Locate the cell with the specified text and output its [x, y] center coordinate. 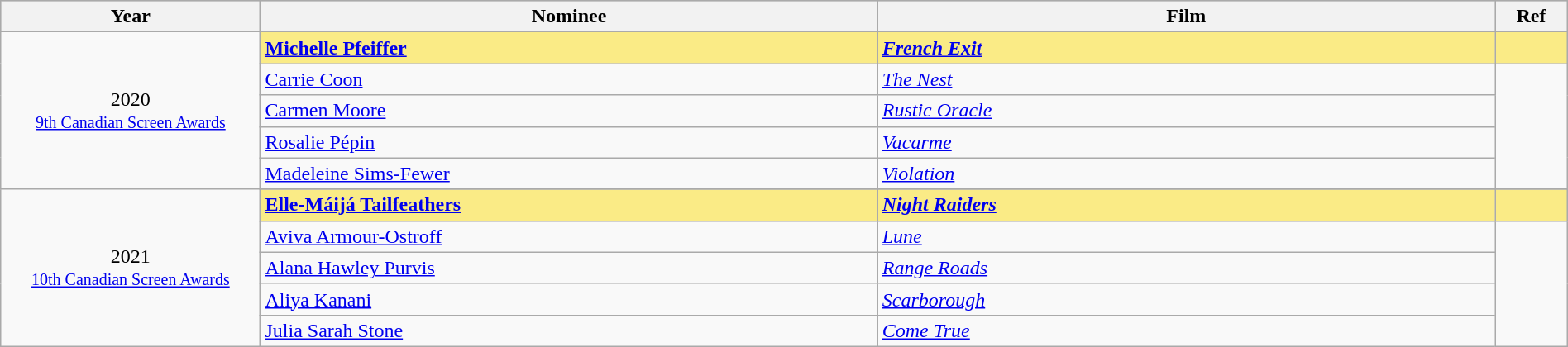
Night Raiders [1186, 205]
Madeleine Sims-Fewer [569, 173]
The Nest [1186, 79]
Scarborough [1186, 299]
Come True [1186, 330]
Rustic Oracle [1186, 111]
Vacarme [1186, 142]
Film [1186, 17]
Elle-Máijá Tailfeathers [569, 205]
Ref [1532, 17]
2020 9th Canadian Screen Awards [131, 111]
Year [131, 17]
Rosalie Pépin [569, 142]
Lune [1186, 236]
Aliya Kanani [569, 299]
Carrie Coon [569, 79]
Violation [1186, 173]
Michelle Pfeiffer [569, 48]
Julia Sarah Stone [569, 330]
Carmen Moore [569, 111]
Alana Hawley Purvis [569, 268]
2021 10th Canadian Screen Awards [131, 268]
Aviva Armour-Ostroff [569, 236]
French Exit [1186, 48]
Nominee [569, 17]
Range Roads [1186, 268]
